Extract the [x, y] coordinate from the center of the cell holding the provided text.  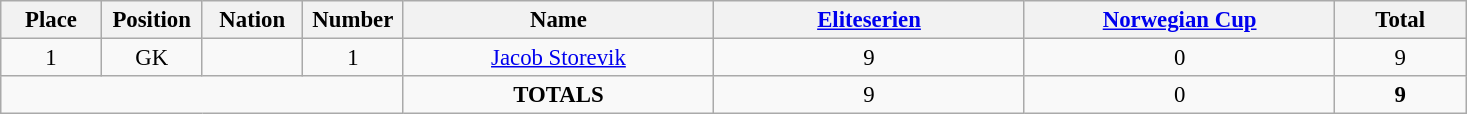
Place [52, 20]
GK [152, 58]
Norwegian Cup [1180, 20]
Jacob Storevik [558, 58]
TOTALS [558, 95]
Name [558, 20]
Position [152, 20]
Number [354, 20]
Total [1400, 20]
Nation [252, 20]
Eliteserien [870, 20]
